Find where the given text appears and provide that cell's center as (X, Y) coordinate. 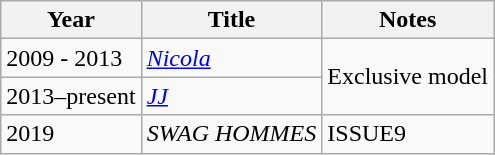
Title (232, 20)
2009 - 2013 (71, 58)
JJ (232, 96)
Year (71, 20)
2019 (71, 134)
Notes (408, 20)
SWAG HOMMES (232, 134)
2013–present (71, 96)
Nicola (232, 58)
ISSUE9 (408, 134)
Exclusive model (408, 77)
